Determine the (X, Y) coordinate at the center of the cell enclosing the given text.  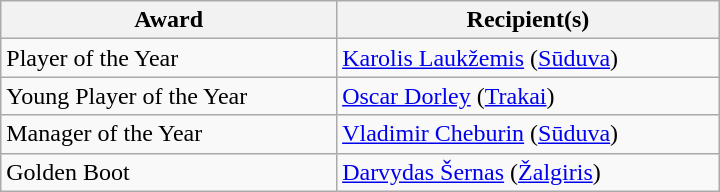
Player of the Year (169, 58)
Oscar Dorley (Trakai) (528, 96)
Vladimir Cheburin (Sūduva) (528, 134)
Recipient(s) (528, 20)
Young Player of the Year (169, 96)
Golden Boot (169, 172)
Karolis Laukžemis (Sūduva) (528, 58)
Manager of the Year (169, 134)
Award (169, 20)
Darvydas Šernas (Žalgiris) (528, 172)
